Provide the (x, y) coordinate of the cell's center where the given text is located.  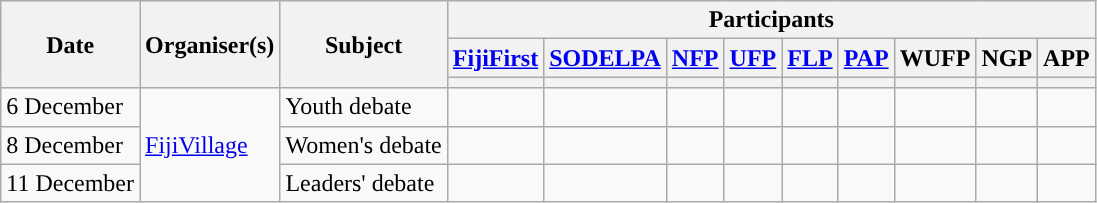
SODELPA (606, 58)
Participants (771, 20)
6 December (70, 107)
Leaders' debate (364, 183)
Subject (364, 44)
WUFP (935, 58)
Organiser(s) (210, 44)
FLP (810, 58)
NGP (1007, 58)
Date (70, 44)
Women's debate (364, 145)
UFP (753, 58)
APP (1067, 58)
11 December (70, 183)
8 December (70, 145)
Youth debate (364, 107)
PAP (866, 58)
FijiFirst (495, 58)
FijiVillage (210, 145)
NFP (695, 58)
